Identify which cell holds the provided text, then report its [x, y] central coordinate. 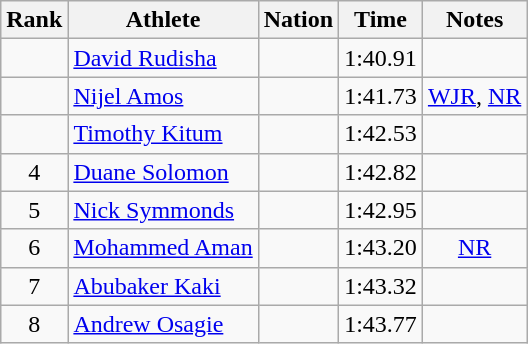
1:42.82 [381, 172]
Time [381, 20]
1:43.77 [381, 324]
Abubaker Kaki [163, 286]
Nick Symmonds [163, 210]
Athlete [163, 20]
1:42.53 [381, 134]
Notes [474, 20]
1:43.32 [381, 286]
5 [34, 210]
1:43.20 [381, 248]
Nijel Amos [163, 96]
Timothy Kitum [163, 134]
4 [34, 172]
Andrew Osagie [163, 324]
8 [34, 324]
Duane Solomon [163, 172]
1:41.73 [381, 96]
WJR, NR [474, 96]
1:40.91 [381, 58]
6 [34, 248]
NR [474, 248]
Rank [34, 20]
1:42.95 [381, 210]
Nation [298, 20]
David Rudisha [163, 58]
7 [34, 286]
Mohammed Aman [163, 248]
